Find where the given text appears and provide that cell's center as [x, y] coordinate. 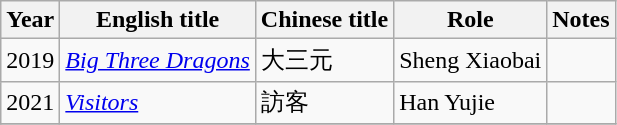
English title [158, 20]
Han Yujie [470, 102]
Role [470, 20]
大三元 [324, 60]
Notes [581, 20]
Chinese title [324, 20]
Year [30, 20]
2021 [30, 102]
2019 [30, 60]
Visitors [158, 102]
Big Three Dragons [158, 60]
Sheng Xiaobai [470, 60]
訪客 [324, 102]
